Return [x, y] of the center of cell containing provided text 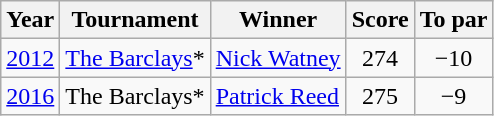
Nick Watney [278, 58]
2016 [30, 96]
Winner [278, 20]
To par [454, 20]
274 [380, 58]
Tournament [135, 20]
Patrick Reed [278, 96]
2012 [30, 58]
Score [380, 20]
−10 [454, 58]
275 [380, 96]
−9 [454, 96]
Year [30, 20]
